Return (X, Y) of the center of cell containing provided text 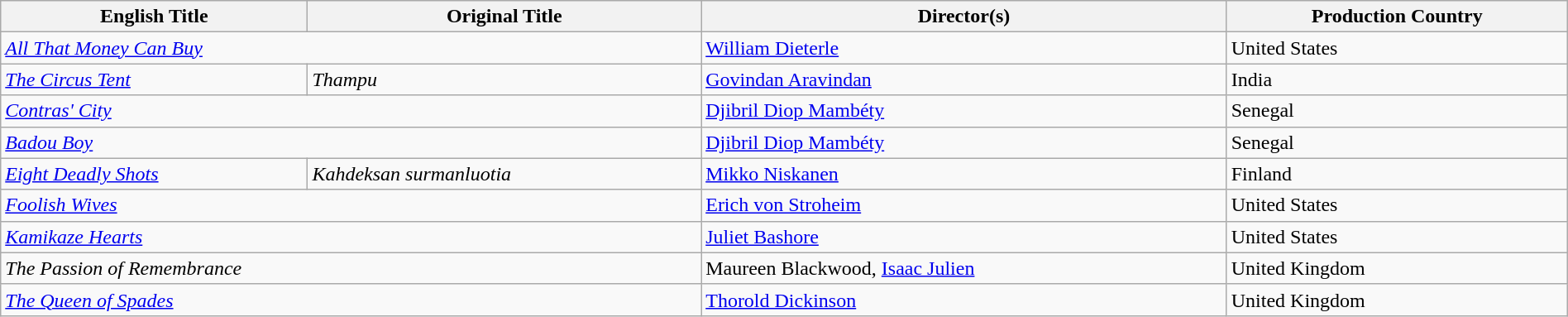
Foolish Wives (351, 205)
Original Title (504, 17)
Mikko Niskanen (964, 174)
The Circus Tent (154, 79)
India (1397, 79)
The Queen of Spades (351, 300)
Erich von Stroheim (964, 205)
Kahdeksan surmanluotia (504, 174)
English Title (154, 17)
William Dieterle (964, 48)
Contras' City (351, 111)
Eight Deadly Shots (154, 174)
All That Money Can Buy (351, 48)
Thorold Dickinson (964, 300)
Badou Boy (351, 142)
Thampu (504, 79)
The Passion of Remembrance (351, 268)
Kamikaze Hearts (351, 237)
Juliet Bashore (964, 237)
Director(s) (964, 17)
Production Country (1397, 17)
Maureen Blackwood, Isaac Julien (964, 268)
Govindan Aravindan (964, 79)
Finland (1397, 174)
